For the text-containing cell, return its midpoint in [x, y] coordinate format. 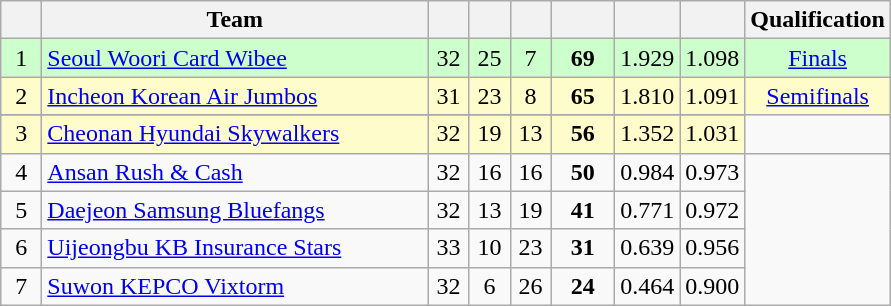
1.929 [648, 58]
65 [583, 96]
1 [22, 58]
2 [22, 96]
Team [235, 20]
1.810 [648, 96]
26 [530, 286]
0.639 [648, 248]
0.464 [648, 286]
4 [22, 172]
1.031 [712, 134]
Semifinals [818, 96]
56 [583, 134]
0.956 [712, 248]
0.972 [712, 210]
0.771 [648, 210]
Ansan Rush & Cash [235, 172]
Daejeon Samsung Bluefangs [235, 210]
0.984 [648, 172]
8 [530, 96]
Uijeongbu KB Insurance Stars [235, 248]
0.973 [712, 172]
10 [490, 248]
1.352 [648, 134]
1.091 [712, 96]
3 [22, 134]
Seoul Woori Card Wibee [235, 58]
Finals [818, 58]
50 [583, 172]
25 [490, 58]
33 [448, 248]
5 [22, 210]
Qualification [818, 20]
Incheon Korean Air Jumbos [235, 96]
0.900 [712, 286]
41 [583, 210]
1.098 [712, 58]
69 [583, 58]
Cheonan Hyundai Skywalkers [235, 134]
24 [583, 286]
Suwon KEPCO Vixtorm [235, 286]
